Identify which cell holds the provided text, then report its [X, Y] central coordinate. 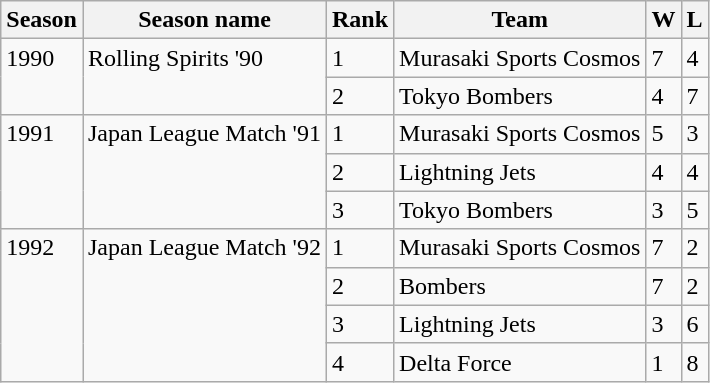
1992 [42, 305]
6 [694, 324]
Japan League Match '91 [204, 172]
L [694, 20]
Season name [204, 20]
8 [694, 362]
Japan League Match '92 [204, 305]
1990 [42, 77]
Rank [360, 20]
Delta Force [520, 362]
Rolling Spirits '90 [204, 77]
Bombers [520, 286]
1991 [42, 172]
W [664, 20]
Season [42, 20]
Team [520, 20]
